Scan for the cell matching the given text and deliver its (X, Y) coordinate at center. 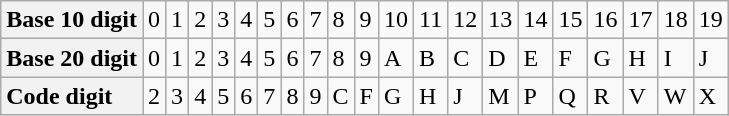
B (431, 58)
Code digit (72, 96)
M (500, 96)
D (500, 58)
14 (536, 20)
10 (396, 20)
15 (570, 20)
R (606, 96)
11 (431, 20)
17 (640, 20)
A (396, 58)
13 (500, 20)
Base 20 digit (72, 58)
P (536, 96)
18 (676, 20)
W (676, 96)
I (676, 58)
12 (466, 20)
16 (606, 20)
Base 10 digit (72, 20)
19 (710, 20)
V (640, 96)
X (710, 96)
E (536, 58)
Q (570, 96)
